Provide the [x, y] coordinate of the cell's center where the given text is located.  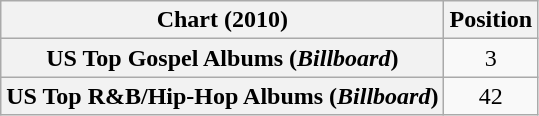
Chart (2010) [222, 20]
US Top Gospel Albums (Billboard) [222, 58]
42 [491, 96]
Position [491, 20]
3 [491, 58]
US Top R&B/Hip-Hop Albums (Billboard) [222, 96]
